Output the [X, Y] coordinate of the center of the cell containing the given text.  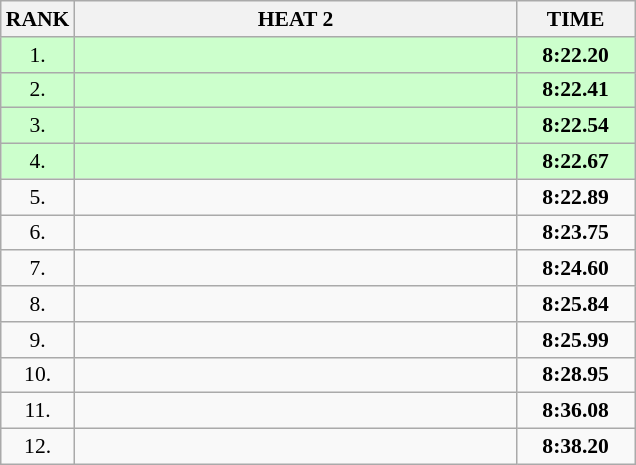
TIME [576, 19]
HEAT 2 [295, 19]
7. [38, 269]
12. [38, 447]
4. [38, 162]
8:24.60 [576, 269]
8:22.67 [576, 162]
8:23.75 [576, 233]
8:22.41 [576, 90]
11. [38, 411]
2. [38, 90]
RANK [38, 19]
6. [38, 233]
8:28.95 [576, 375]
8:25.99 [576, 340]
10. [38, 375]
3. [38, 126]
8:22.54 [576, 126]
8:22.89 [576, 197]
1. [38, 55]
5. [38, 197]
9. [38, 340]
8:22.20 [576, 55]
8:25.84 [576, 304]
8:36.08 [576, 411]
8. [38, 304]
8:38.20 [576, 447]
